Return the [x, y] coordinate for the center point of the cell that contains the specified text.  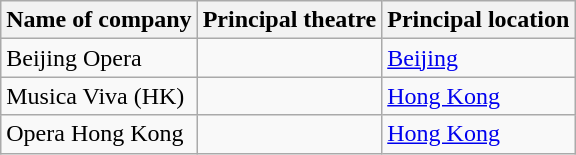
Musica Viva (HK) [99, 96]
Beijing [478, 58]
Principal theatre [290, 20]
Name of company [99, 20]
Opera Hong Kong [99, 134]
Beijing Opera [99, 58]
Principal location [478, 20]
